Pinpoint the cell where the given text exists, returning its (x, y) midpoint coordinate. 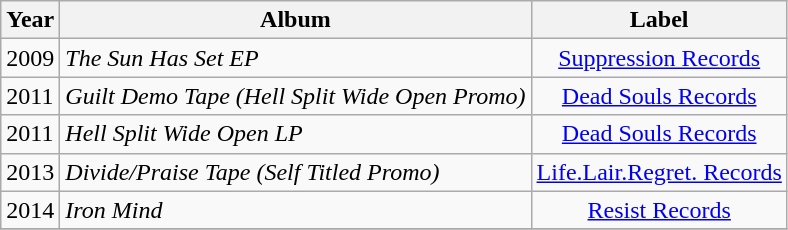
Year (30, 20)
2013 (30, 172)
Guilt Demo Tape (Hell Split Wide Open Promo) (296, 96)
Divide/Praise Tape (Self Titled Promo) (296, 172)
Life.Lair.Regret. Records (659, 172)
Hell Split Wide Open LP (296, 134)
Label (659, 20)
2009 (30, 58)
Album (296, 20)
Suppression Records (659, 58)
The Sun Has Set EP (296, 58)
2014 (30, 210)
Resist Records (659, 210)
Iron Mind (296, 210)
